Return the (X, Y) coordinate for the center point of the cell that contains the specified text.  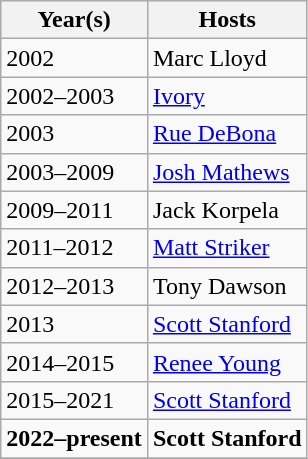
Renee Young (227, 362)
2022–present (74, 438)
2009–2011 (74, 210)
Marc Lloyd (227, 58)
2013 (74, 324)
Rue DeBona (227, 134)
2002 (74, 58)
Hosts (227, 20)
2011–2012 (74, 248)
Ivory (227, 96)
Matt Striker (227, 248)
2012–2013 (74, 286)
2014–2015 (74, 362)
Jack Korpela (227, 210)
Year(s) (74, 20)
2002–2003 (74, 96)
Josh Mathews (227, 172)
Tony Dawson (227, 286)
2003–2009 (74, 172)
2015–2021 (74, 400)
2003 (74, 134)
